Detect which cell encompasses the target text, then output its [X, Y] center coordinate. 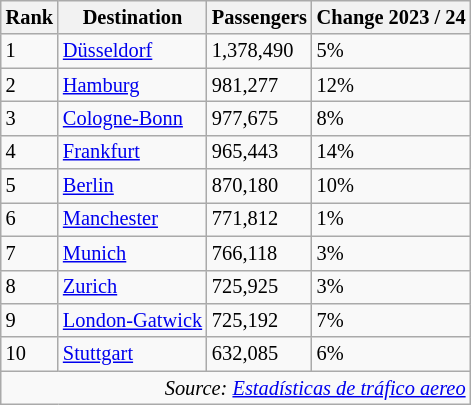
1,378,490 [260, 51]
Zurich [132, 287]
6% [392, 354]
1% [392, 219]
725,192 [260, 320]
3 [30, 118]
Passengers [260, 17]
Munich [132, 253]
Berlin [132, 186]
Stuttgart [132, 354]
12% [392, 85]
2 [30, 85]
981,277 [260, 85]
766,118 [260, 253]
7 [30, 253]
4 [30, 152]
725,925 [260, 287]
977,675 [260, 118]
632,085 [260, 354]
771,812 [260, 219]
8 [30, 287]
Manchester [132, 219]
10 [30, 354]
10% [392, 186]
Hamburg [132, 85]
14% [392, 152]
London-Gatwick [132, 320]
6 [30, 219]
1 [30, 51]
Rank [30, 17]
870,180 [260, 186]
8% [392, 118]
5 [30, 186]
Düsseldorf [132, 51]
Frankfurt [132, 152]
7% [392, 320]
5% [392, 51]
965,443 [260, 152]
Change 2023 / 24 [392, 17]
Cologne-Bonn [132, 118]
9 [30, 320]
Destination [132, 17]
Source: Estadísticas de tráfico aereo [236, 388]
